Detect which cell encompasses the target text, then output its (x, y) center coordinate. 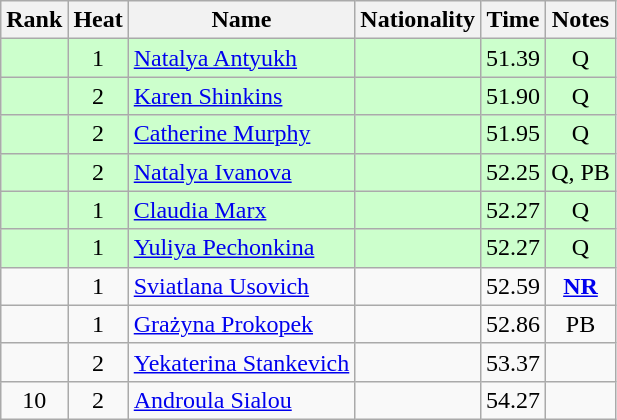
Q, PB (581, 172)
Androula Sialou (242, 400)
Heat (98, 20)
51.95 (514, 134)
Nationality (418, 20)
52.59 (514, 286)
Natalya Ivanova (242, 172)
52.25 (514, 172)
Sviatlana Usovich (242, 286)
Name (242, 20)
Catherine Murphy (242, 134)
Grażyna Prokopek (242, 324)
10 (34, 400)
PB (581, 324)
53.37 (514, 362)
NR (581, 286)
51.90 (514, 96)
52.86 (514, 324)
Yekaterina Stankevich (242, 362)
Time (514, 20)
Natalya Antyukh (242, 58)
Claudia Marx (242, 210)
Rank (34, 20)
51.39 (514, 58)
Notes (581, 20)
Yuliya Pechonkina (242, 248)
54.27 (514, 400)
Karen Shinkins (242, 96)
